Scan for the cell matching the given text and deliver its [x, y] coordinate at center. 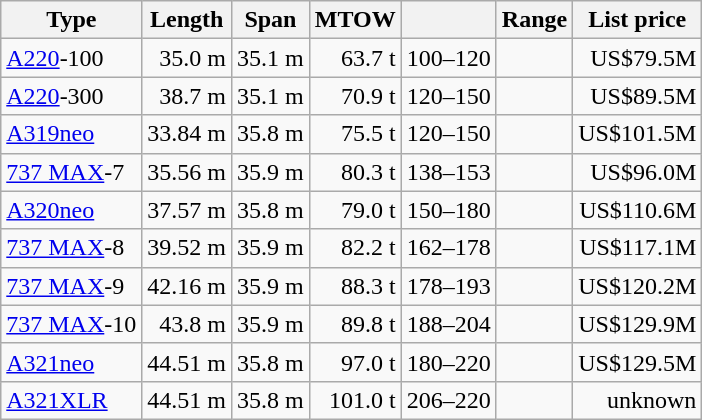
188–204 [448, 324]
89.8 t [355, 324]
Type [72, 20]
US$89.5M [638, 96]
35.56 m [187, 172]
A220-100 [72, 58]
33.84 m [187, 134]
US$129.5M [638, 362]
Range [534, 20]
A321neo [72, 362]
101.0 t [355, 400]
82.2 t [355, 248]
63.7 t [355, 58]
88.3 t [355, 286]
US$110.6M [638, 210]
100–120 [448, 58]
737 MAX-7 [72, 172]
A220-300 [72, 96]
US$79.5M [638, 58]
A321XLR [72, 400]
138–153 [448, 172]
35.0 m [187, 58]
97.0 t [355, 362]
206–220 [448, 400]
178–193 [448, 286]
150–180 [448, 210]
A320neo [72, 210]
Length [187, 20]
39.52 m [187, 248]
162–178 [448, 248]
37.57 m [187, 210]
43.8 m [187, 324]
US$129.9M [638, 324]
737 MAX-10 [72, 324]
US$96.0M [638, 172]
80.3 t [355, 172]
70.9 t [355, 96]
737 MAX-8 [72, 248]
Span [271, 20]
US$101.5M [638, 134]
79.0 t [355, 210]
A319neo [72, 134]
unknown [638, 400]
38.7 m [187, 96]
75.5 t [355, 134]
180–220 [448, 362]
42.16 m [187, 286]
US$117.1M [638, 248]
List price [638, 20]
US$120.2M [638, 286]
737 MAX-9 [72, 286]
MTOW [355, 20]
